Determine the (x, y) coordinate at the center of the cell enclosing the given text.  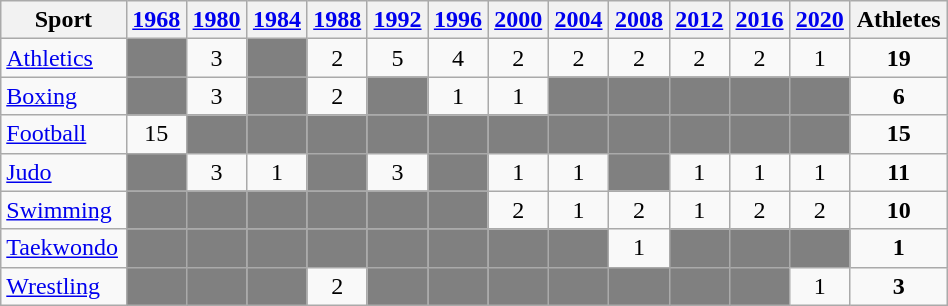
Athletes (898, 20)
Athletics (64, 58)
1988 (337, 20)
10 (898, 210)
Taekwondo (64, 248)
Wrestling (64, 286)
2008 (639, 20)
19 (898, 58)
2004 (578, 20)
1980 (216, 20)
Boxing (64, 96)
6 (898, 96)
4 (458, 58)
2012 (699, 20)
Football (64, 134)
1968 (156, 20)
1996 (458, 20)
Swimming (64, 210)
5 (397, 58)
11 (898, 172)
1984 (277, 20)
2016 (759, 20)
2000 (518, 20)
2020 (820, 20)
Sport (64, 20)
Judo (64, 172)
1992 (397, 20)
